Extract the [x, y] coordinate from the center of the cell holding the provided text.  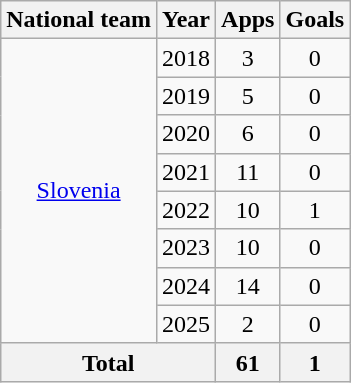
14 [248, 286]
Year [186, 20]
2019 [186, 96]
Goals [315, 20]
Total [108, 362]
2020 [186, 134]
2024 [186, 286]
Apps [248, 20]
Slovenia [79, 191]
11 [248, 172]
61 [248, 362]
5 [248, 96]
2 [248, 324]
3 [248, 58]
2022 [186, 210]
National team [79, 20]
2021 [186, 172]
6 [248, 134]
2018 [186, 58]
2025 [186, 324]
2023 [186, 248]
